Pinpoint the cell where the given text exists, returning its [X, Y] midpoint coordinate. 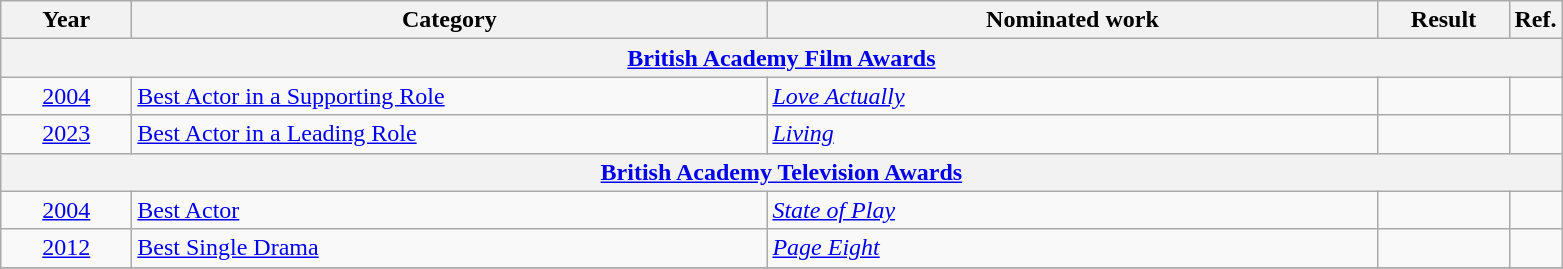
Best Actor in a Leading Role [450, 134]
Page Eight [1072, 248]
Best Actor in a Supporting Role [450, 96]
Love Actually [1072, 96]
2023 [66, 134]
Ref. [1536, 20]
2012 [66, 248]
British Academy Television Awards [782, 172]
Result [1444, 20]
Best Single Drama [450, 248]
Nominated work [1072, 20]
Living [1072, 134]
British Academy Film Awards [782, 58]
Category [450, 20]
Best Actor [450, 210]
State of Play [1072, 210]
Year [66, 20]
